Determine the (x, y) coordinate at the center of the cell enclosing the given text.  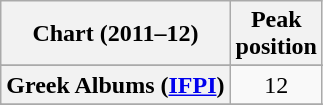
Peakposition (276, 34)
12 (276, 85)
Greek Albums (IFPI) (116, 85)
Chart (2011–12) (116, 34)
